Extract the (x, y) coordinate from the center of the cell holding the provided text.  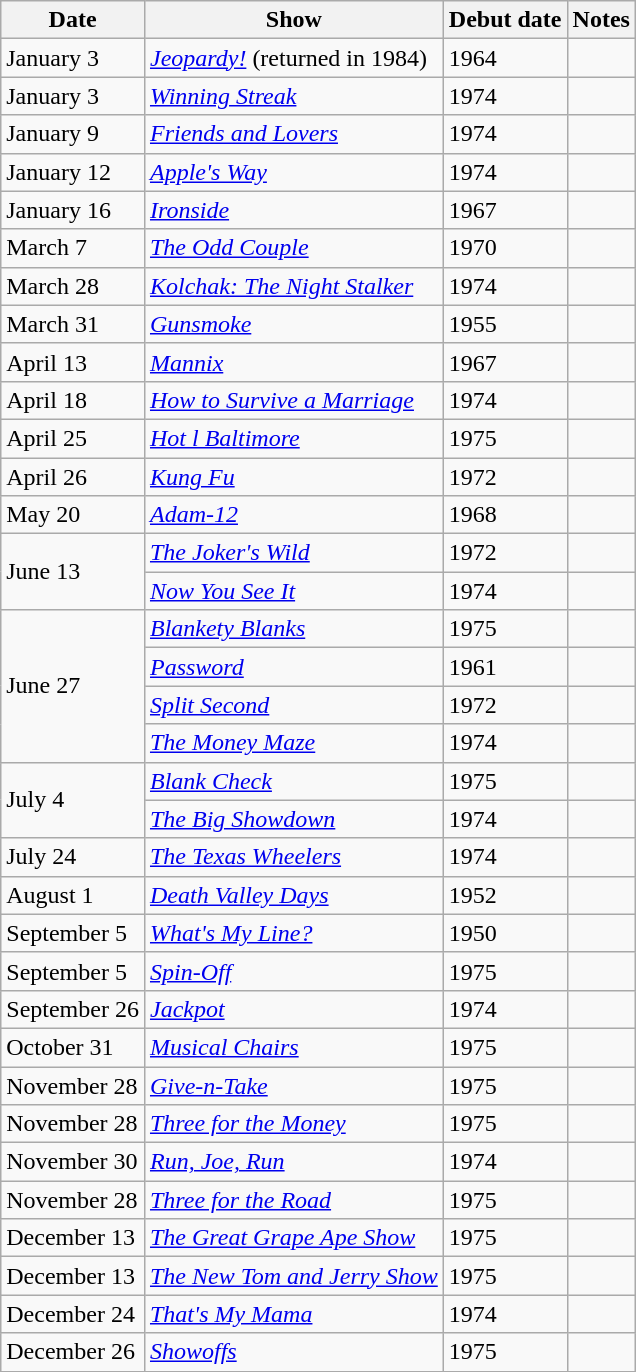
Kolchak: The Night Stalker (294, 286)
The Texas Wheelers (294, 857)
April 26 (73, 477)
Gunsmoke (294, 324)
Notes (601, 20)
The Great Grape Ape Show (294, 1238)
Jeopardy! (returned in 1984) (294, 58)
Give-n-Take (294, 1085)
October 31 (73, 1047)
June 27 (73, 686)
Showoffs (294, 1352)
April 25 (73, 438)
Jackpot (294, 1009)
Blankety Blanks (294, 629)
May 20 (73, 515)
Spin-Off (294, 971)
July 24 (73, 857)
April 18 (73, 400)
Mannix (294, 362)
1970 (505, 248)
March 31 (73, 324)
Debut date (505, 20)
Show (294, 20)
Hot l Baltimore (294, 438)
1964 (505, 58)
1950 (505, 933)
The Money Maze (294, 743)
Run, Joe, Run (294, 1162)
How to Survive a Marriage (294, 400)
December 26 (73, 1352)
September 26 (73, 1009)
July 4 (73, 800)
That's My Mama (294, 1314)
March 28 (73, 286)
What's My Line? (294, 933)
Apple's Way (294, 172)
Musical Chairs (294, 1047)
Ironside (294, 210)
January 9 (73, 134)
August 1 (73, 895)
Split Second (294, 705)
Date (73, 20)
The Odd Couple (294, 248)
November 30 (73, 1162)
Password (294, 667)
Three for the Money (294, 1124)
1961 (505, 667)
Winning Streak (294, 96)
March 7 (73, 248)
January 12 (73, 172)
Death Valley Days (294, 895)
The Big Showdown (294, 819)
Kung Fu (294, 477)
January 16 (73, 210)
Adam-12 (294, 515)
Now You See It (294, 591)
The Joker's Wild (294, 553)
1968 (505, 515)
Blank Check (294, 781)
The New Tom and Jerry Show (294, 1276)
1952 (505, 895)
1955 (505, 324)
June 13 (73, 572)
Three for the Road (294, 1200)
Friends and Lovers (294, 134)
December 24 (73, 1314)
April 13 (73, 362)
